Return (x, y) of the center of cell containing provided text 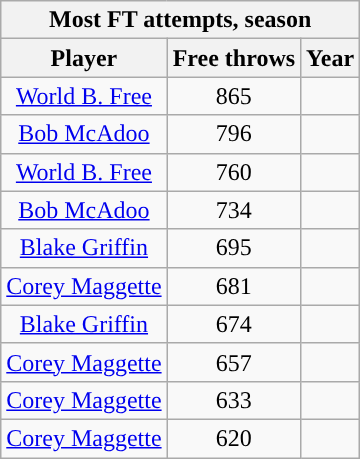
734 (234, 210)
Year (330, 58)
620 (234, 438)
Most FT attempts, season (180, 20)
760 (234, 172)
657 (234, 362)
681 (234, 286)
674 (234, 324)
796 (234, 134)
Free throws (234, 58)
865 (234, 96)
695 (234, 248)
Player (84, 58)
633 (234, 400)
